Find where the given text appears and provide that cell's center as [x, y] coordinate. 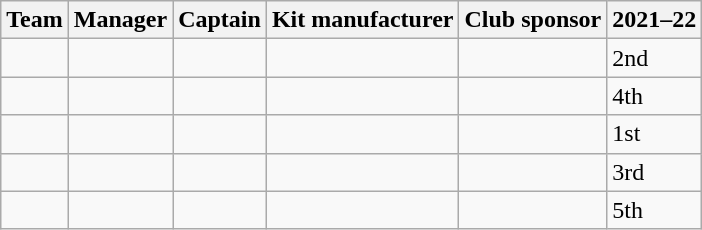
2021–22 [654, 20]
Kit manufacturer [362, 20]
5th [654, 210]
3rd [654, 172]
1st [654, 134]
Manager [120, 20]
Club sponsor [533, 20]
2nd [654, 58]
Team [35, 20]
4th [654, 96]
Captain [220, 20]
